Locate the cell with the specified text and output its [x, y] center coordinate. 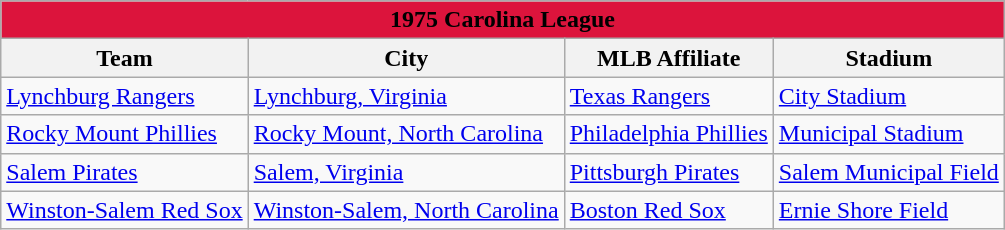
Ernie Shore Field [888, 210]
Rocky Mount, North Carolina [406, 134]
Winston-Salem, North Carolina [406, 210]
City Stadium [888, 96]
1975 Carolina League [503, 20]
Boston Red Sox [668, 210]
MLB Affiliate [668, 58]
Municipal Stadium [888, 134]
Texas Rangers [668, 96]
Salem Pirates [124, 172]
City [406, 58]
Lynchburg Rangers [124, 96]
Salem, Virginia [406, 172]
Salem Municipal Field [888, 172]
Team [124, 58]
Winston-Salem Red Sox [124, 210]
Stadium [888, 58]
Pittsburgh Pirates [668, 172]
Rocky Mount Phillies [124, 134]
Philadelphia Phillies [668, 134]
Lynchburg, Virginia [406, 96]
